Determine the (x, y) coordinate at the center of the cell enclosing the given text.  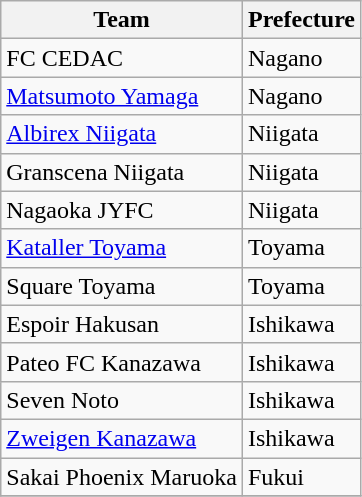
Albirex Niigata (122, 134)
Granscena Niigata (122, 172)
Prefecture (301, 20)
Square Toyama (122, 286)
Matsumoto Yamaga (122, 96)
Seven Noto (122, 400)
Sakai Phoenix Maruoka (122, 477)
Fukui (301, 477)
Nagaoka JYFC (122, 210)
Pateo FC Kanazawa (122, 362)
Espoir Hakusan (122, 324)
Zweigen Kanazawa (122, 438)
FC CEDAC (122, 58)
Kataller Toyama (122, 248)
Team (122, 20)
